Find where the given text appears and provide that cell's center as (x, y) coordinate. 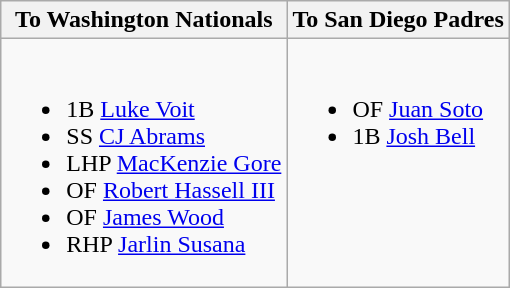
OF Juan Soto1B Josh Bell (398, 163)
To San Diego Padres (398, 20)
To Washington Nationals (144, 20)
1B Luke VoitSS CJ AbramsLHP MacKenzie GoreOF Robert Hassell IIIOF James WoodRHP Jarlin Susana (144, 163)
